Search for the cell housing the specified text and yield its (x, y) center coordinate. 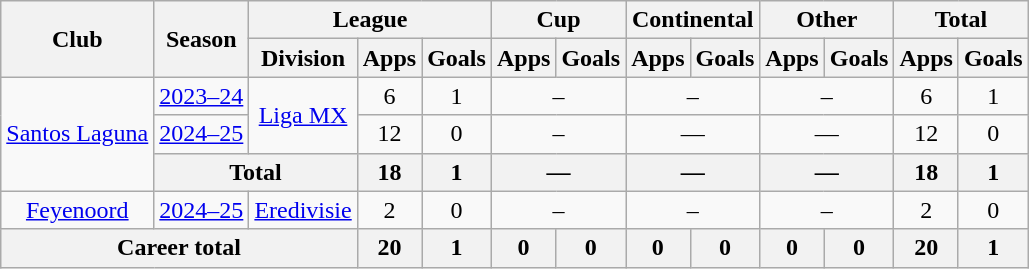
Liga MX (303, 115)
2023–24 (202, 96)
Eredivisie (303, 210)
Season (202, 39)
Cup (558, 20)
Continental (693, 20)
Division (303, 58)
Santos Laguna (78, 134)
Other (827, 20)
League (370, 20)
Feyenoord (78, 210)
Club (78, 39)
Career total (179, 248)
